Output the [x, y] coordinate of the center of the cell containing the given text.  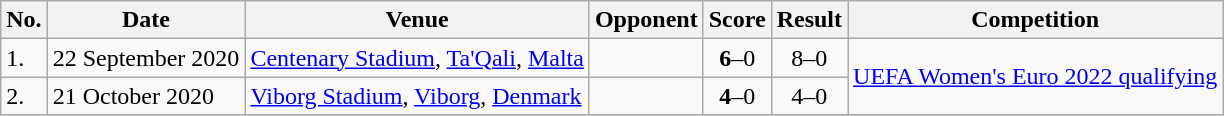
Opponent [646, 20]
2. [24, 96]
Competition [1036, 20]
21 October 2020 [146, 96]
6–0 [737, 58]
UEFA Women's Euro 2022 qualifying [1036, 77]
1. [24, 58]
No. [24, 20]
Score [737, 20]
Date [146, 20]
Centenary Stadium, Ta'Qali, Malta [418, 58]
Result [809, 20]
Viborg Stadium, Viborg, Denmark [418, 96]
Venue [418, 20]
22 September 2020 [146, 58]
8–0 [809, 58]
